Provide the [x, y] coordinate of the cell's center where the given text is located.  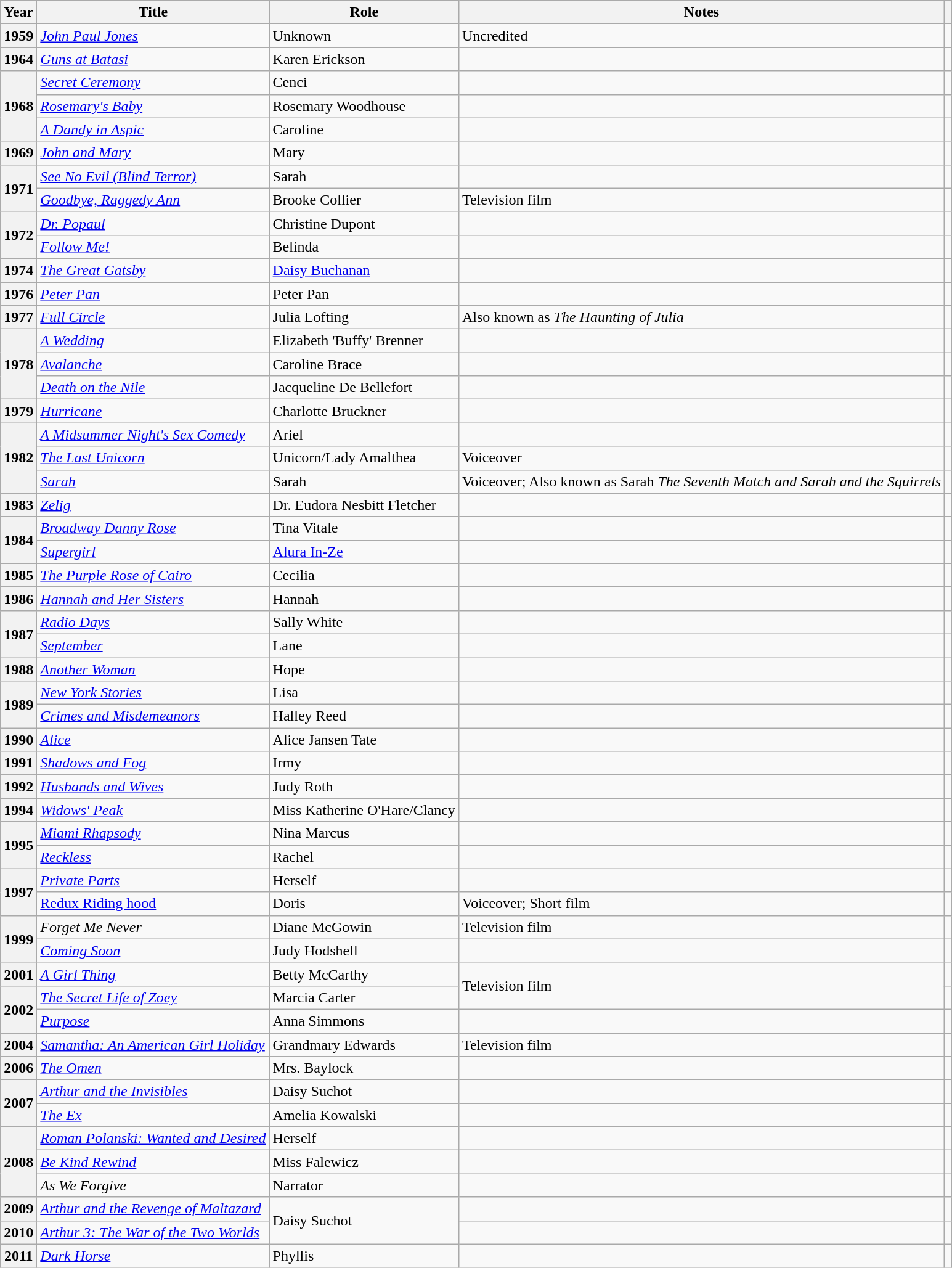
See No Evil (Blind Terror) [153, 176]
Hurricane [153, 411]
Miami Rhapsody [153, 833]
A Girl Thing [153, 974]
Crimes and Misdemeanors [153, 716]
Karen Erickson [364, 59]
Daisy Buchanan [364, 270]
2008 [18, 1162]
Follow Me! [153, 247]
Dark Horse [153, 1256]
1971 [18, 188]
Title [153, 12]
1974 [18, 270]
Mrs. Baylock [364, 1068]
1972 [18, 235]
Julia Lofting [364, 317]
Arthur and the Revenge of Maltazard [153, 1209]
Zelig [153, 505]
Grandmary Edwards [364, 1045]
Husbands and Wives [153, 787]
1969 [18, 153]
2011 [18, 1256]
Mary [364, 153]
Belinda [364, 247]
Hope [364, 669]
Unicorn/Lady Amalthea [364, 458]
Another Woman [153, 669]
1982 [18, 458]
2007 [18, 1103]
Also known as The Haunting of Julia [701, 317]
A Wedding [153, 341]
Irmy [364, 763]
Diane McGowin [364, 927]
New York Stories [153, 693]
2006 [18, 1068]
Jacqueline De Bellefort [364, 388]
A Midsummer Night's Sex Comedy [153, 435]
1988 [18, 669]
1990 [18, 740]
Cecilia [364, 575]
The Great Gatsby [153, 270]
1964 [18, 59]
1989 [18, 705]
1991 [18, 763]
Roman Polanski: Wanted and Desired [153, 1139]
Rosemary Woodhouse [364, 106]
Christine Dupont [364, 223]
Ariel [364, 435]
2002 [18, 1009]
Alice Jansen Tate [364, 740]
Sally White [364, 622]
1985 [18, 575]
Rosemary's Baby [153, 106]
Hannah [364, 599]
1992 [18, 787]
Brooke Collier [364, 200]
John and Mary [153, 153]
Narrator [364, 1185]
The Purple Rose of Cairo [153, 575]
Marcia Carter [364, 997]
Hannah and Her Sisters [153, 599]
1968 [18, 106]
1978 [18, 364]
Alice [153, 740]
Role [364, 12]
Forget Me Never [153, 927]
1997 [18, 892]
Doris [364, 904]
Tina Vitale [364, 528]
Lane [364, 645]
2001 [18, 974]
Unknown [364, 36]
Widows' Peak [153, 810]
Redux Riding hood [153, 904]
Dr. Eudora Nesbitt Fletcher [364, 505]
Judy Roth [364, 787]
Judy Hodshell [364, 951]
Phyllis [364, 1256]
Shadows and Fog [153, 763]
1977 [18, 317]
Cenci [364, 83]
Miss Katherine O'Hare/Clancy [364, 810]
Goodbye, Raggedy Ann [153, 200]
September [153, 645]
The Last Unicorn [153, 458]
Purpose [153, 1021]
Secret Ceremony [153, 83]
Be Kind Rewind [153, 1162]
Reckless [153, 857]
Rachel [364, 857]
Supergirl [153, 552]
Year [18, 12]
1995 [18, 845]
Full Circle [153, 317]
Dr. Popaul [153, 223]
Samantha: An American Girl Holiday [153, 1045]
Coming Soon [153, 951]
Arthur 3: The War of the Two Worlds [153, 1232]
Amelia Kowalski [364, 1115]
Death on the Nile [153, 388]
As We Forgive [153, 1185]
Caroline [364, 129]
2010 [18, 1232]
Voiceover; Short film [701, 904]
Elizabeth 'Buffy' Brenner [364, 341]
1986 [18, 599]
A Dandy in Aspic [153, 129]
Betty McCarthy [364, 974]
Radio Days [153, 622]
Uncredited [701, 36]
Charlotte Bruckner [364, 411]
Notes [701, 12]
Alura In-Ze [364, 552]
Arthur and the Invisibles [153, 1092]
1984 [18, 540]
Private Parts [153, 880]
1994 [18, 810]
1976 [18, 294]
The Ex [153, 1115]
Halley Reed [364, 716]
Nina Marcus [364, 833]
2009 [18, 1209]
Lisa [364, 693]
Broadway Danny Rose [153, 528]
1983 [18, 505]
Voiceover; Also known as Sarah The Seventh Match and Sarah and the Squirrels [701, 481]
Caroline Brace [364, 364]
1999 [18, 939]
Anna Simmons [364, 1021]
The Omen [153, 1068]
Avalanche [153, 364]
John Paul Jones [153, 36]
Guns at Batasi [153, 59]
1959 [18, 36]
1979 [18, 411]
The Secret Life of Zoey [153, 997]
2004 [18, 1045]
Miss Falewicz [364, 1162]
Voiceover [701, 458]
1987 [18, 634]
